Capture the cell that displays the provided text and extract its [X, Y] central coordinate. 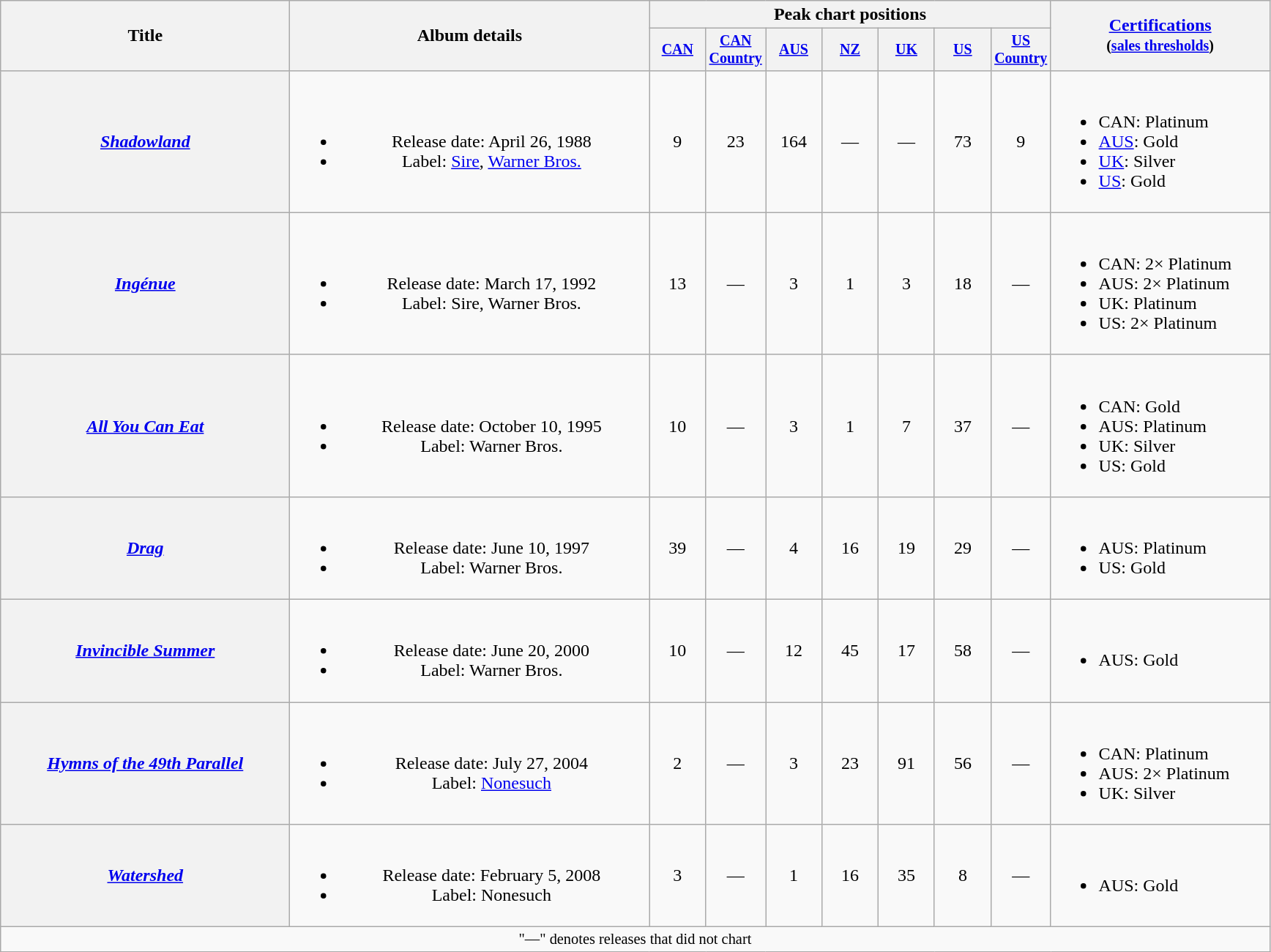
US Country [1021, 50]
73 [962, 141]
Release date: March 17, 1992Label: Sire, Warner Bros. [470, 283]
45 [849, 651]
Hymns of the 49th Parallel [145, 763]
91 [906, 763]
Peak chart positions [850, 15]
4 [794, 548]
Shadowland [145, 141]
All You Can Eat [145, 425]
56 [962, 763]
CAN Country [736, 50]
164 [794, 141]
Certifications(sales thresholds) [1160, 36]
CAN [678, 50]
NZ [849, 50]
CAN: 2× PlatinumAUS: 2× PlatinumUK: PlatinumUS: 2× Platinum [1160, 283]
CAN: GoldAUS: PlatinumUK: SilverUS: Gold [1160, 425]
Invincible Summer [145, 651]
Title [145, 36]
12 [794, 651]
Release date: February 5, 2008Label: Nonesuch [470, 876]
17 [906, 651]
"—" denotes releases that did not chart [635, 940]
37 [962, 425]
18 [962, 283]
AUS [794, 50]
Release date: October 10, 1995Label: Warner Bros. [470, 425]
35 [906, 876]
Release date: June 20, 2000Label: Warner Bros. [470, 651]
8 [962, 876]
39 [678, 548]
US [962, 50]
Release date: July 27, 2004Label: Nonesuch [470, 763]
19 [906, 548]
13 [678, 283]
Album details [470, 36]
Ingénue [145, 283]
2 [678, 763]
Release date: April 26, 1988Label: Sire, Warner Bros. [470, 141]
58 [962, 651]
Drag [145, 548]
Release date: June 10, 1997Label: Warner Bros. [470, 548]
29 [962, 548]
7 [906, 425]
CAN: PlatinumAUS: 2× PlatinumUK: Silver [1160, 763]
AUS: PlatinumUS: Gold [1160, 548]
Watershed [145, 876]
CAN: PlatinumAUS: GoldUK: SilverUS: Gold [1160, 141]
UK [906, 50]
